Locate the cell with the specified text and output its (x, y) center coordinate. 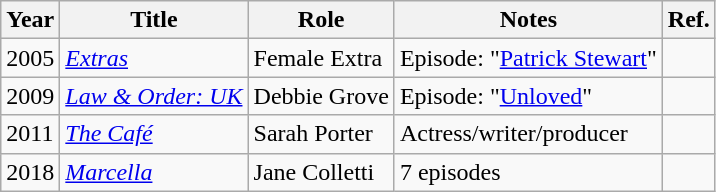
Year (30, 20)
7 episodes (528, 172)
Ref. (688, 20)
Marcella (154, 172)
Actress/writer/producer (528, 134)
Law & Order: UK (154, 96)
Notes (528, 20)
Episode: "Unloved" (528, 96)
Female Extra (321, 58)
2011 (30, 134)
2009 (30, 96)
2018 (30, 172)
2005 (30, 58)
The Café (154, 134)
Sarah Porter (321, 134)
Extras (154, 58)
Debbie Grove (321, 96)
Episode: "Patrick Stewart" (528, 58)
Jane Colletti (321, 172)
Title (154, 20)
Role (321, 20)
